Detect which cell encompasses the target text, then output its (X, Y) center coordinate. 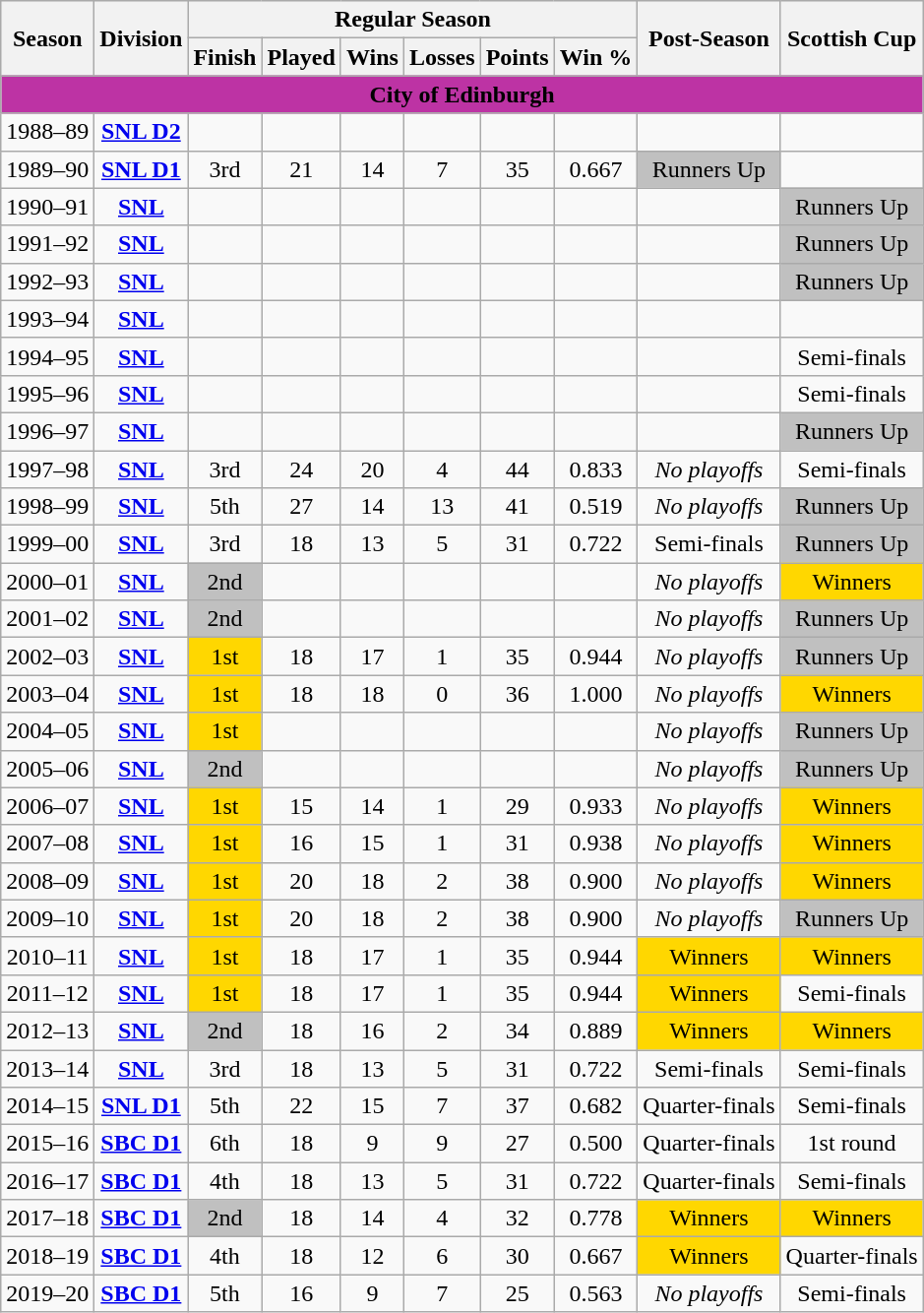
2017–18 (47, 1219)
1992–93 (47, 281)
2000–01 (47, 582)
1991–92 (47, 244)
1999–00 (47, 544)
1988–89 (47, 132)
Finish (224, 57)
2006–07 (47, 806)
36 (518, 694)
Played (301, 57)
2014–15 (47, 1106)
30 (518, 1256)
21 (301, 169)
2011–12 (47, 993)
2001–02 (47, 619)
0.889 (596, 1031)
29 (518, 806)
2012–13 (47, 1031)
1990–91 (47, 207)
Season (47, 38)
2002–03 (47, 656)
Losses (442, 57)
1995–96 (47, 394)
1.000 (596, 694)
2018–19 (47, 1256)
0.519 (596, 507)
24 (301, 469)
12 (372, 1256)
0.500 (596, 1144)
Post-Season (708, 38)
2013–14 (47, 1068)
37 (518, 1106)
2019–20 (47, 1293)
6th (224, 1144)
6 (442, 1256)
City of Edinburgh (462, 94)
1993–94 (47, 319)
0.682 (596, 1106)
2004–05 (47, 731)
0.833 (596, 469)
1997–98 (47, 469)
41 (518, 507)
25 (518, 1293)
2016–17 (47, 1181)
1998–99 (47, 507)
2003–04 (47, 694)
22 (301, 1106)
2007–08 (47, 844)
0.933 (596, 806)
44 (518, 469)
Wins (372, 57)
0.938 (596, 844)
2008–09 (47, 881)
Regular Season (413, 20)
0.563 (596, 1293)
1989–90 (47, 169)
1st round (852, 1144)
32 (518, 1219)
SNL D2 (142, 132)
1994–95 (47, 356)
2010–11 (47, 956)
Division (142, 38)
0 (442, 694)
Win % (596, 57)
2015–16 (47, 1144)
34 (518, 1031)
2005–06 (47, 769)
2009–10 (47, 918)
0.778 (596, 1219)
Scottish Cup (852, 38)
1996–97 (47, 431)
Points (518, 57)
